Capture the cell that displays the provided text and extract its (x, y) central coordinate. 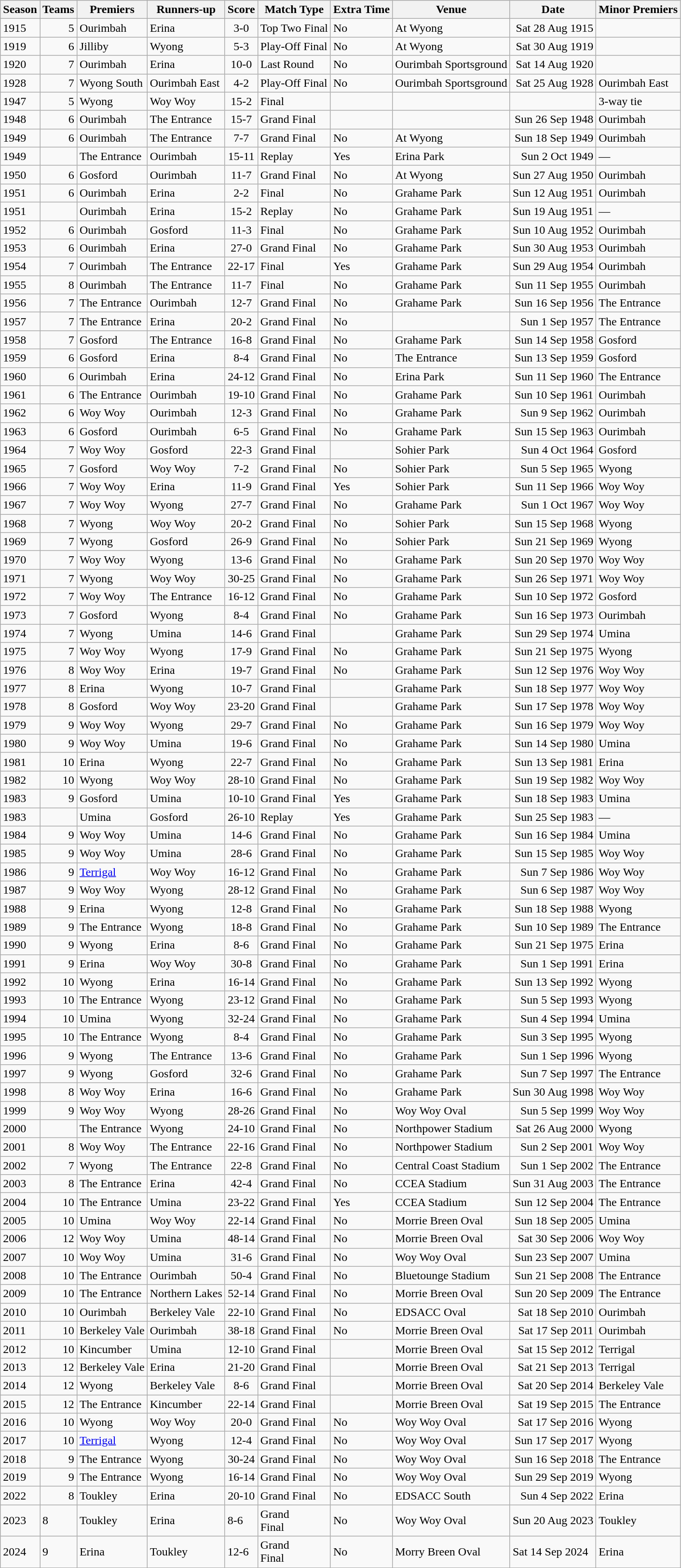
Sun 6 Sep 1987 (553, 890)
Sun 5 Sep 1965 (553, 468)
1965 (20, 468)
Sat 26 Aug 2000 (553, 1129)
20-0 (241, 1422)
2012 (20, 1349)
1958 (20, 340)
27-0 (241, 248)
Sun 19 Aug 1951 (553, 211)
1982 (20, 780)
2016 (20, 1422)
Sun 11 Sep 1960 (553, 376)
Sun 4 Sep 1994 (553, 1019)
Sun 1 Sep 1996 (553, 1055)
Sun 1 Sep 1991 (553, 964)
Sun 7 Sep 1986 (553, 872)
Top Two Final (294, 28)
15-7 (241, 120)
1978 (20, 707)
24-10 (241, 1129)
1954 (20, 267)
Sun 10 Aug 1952 (553, 230)
Sun 16 Sep 1956 (553, 303)
Sun 2 Sep 2001 (553, 1147)
Sat 14 Aug 1920 (553, 65)
12-6 (241, 1552)
19-6 (241, 743)
Sat 20 Sep 2014 (553, 1385)
7-7 (241, 138)
32-24 (241, 1019)
Bluetounge Stadium (451, 1275)
22-3 (241, 450)
1969 (20, 542)
2011 (20, 1330)
1920 (20, 65)
42-4 (241, 1184)
EDSACC South (451, 1496)
Sun 1 Sep 2002 (553, 1166)
Sun 18 Sep 1949 (553, 138)
1963 (20, 431)
Sun 26 Sep 1948 (553, 120)
12-8 (241, 909)
2014 (20, 1385)
12-4 (241, 1441)
Sat 30 Aug 1919 (553, 46)
52-14 (241, 1294)
Sun 27 Aug 1950 (553, 174)
Sun 15 Sep 1963 (553, 431)
Season (20, 10)
2005 (20, 1220)
Sun 1 Oct 1967 (553, 505)
Northern Lakes (186, 1294)
Sun 16 Sep 2018 (553, 1459)
1915 (20, 28)
Teams (58, 10)
29-7 (241, 725)
Jilliby (112, 46)
21-20 (241, 1367)
Sun 2 Oct 1949 (553, 156)
Sun 5 Sep 1993 (553, 1000)
1959 (20, 358)
Sat 25 Aug 1928 (553, 83)
1995 (20, 1037)
23-22 (241, 1202)
1974 (20, 633)
1996 (20, 1055)
2010 (20, 1312)
Extra Time (361, 10)
Sun 10 Sep 1961 (553, 395)
1984 (20, 835)
10-7 (241, 688)
Sun 13 Sep 1959 (553, 358)
Sun 12 Aug 1951 (553, 193)
2-2 (241, 193)
1956 (20, 303)
1987 (20, 890)
11-3 (241, 230)
23-12 (241, 1000)
Sun 17 Sep 1978 (553, 707)
Last Round (294, 65)
30-25 (241, 578)
1990 (20, 945)
Sun 29 Aug 1954 (553, 267)
Central Coast Stadium (451, 1166)
Sat 21 Sep 2013 (553, 1367)
1972 (20, 597)
Sun 9 Sep 1962 (553, 413)
1979 (20, 725)
1952 (20, 230)
Sun 20 Sep 2009 (553, 1294)
Wyong South (112, 83)
1988 (20, 909)
2024 (20, 1552)
Premiers (112, 10)
Sun 15 Sep 1968 (553, 523)
1994 (20, 1019)
Sat 14 Sep 2024 (553, 1552)
EDSACC Oval (451, 1312)
2015 (20, 1404)
1976 (20, 670)
1992 (20, 982)
6-5 (241, 431)
5-3 (241, 46)
12-7 (241, 303)
1980 (20, 743)
16-8 (241, 340)
Sun 7 Sep 1997 (553, 1073)
19-7 (241, 670)
Sun 13 Sep 1981 (553, 762)
1968 (20, 523)
Sun 21 Sep 2008 (553, 1275)
1948 (20, 120)
Sun 20 Sep 1970 (553, 560)
22-10 (241, 1312)
1961 (20, 395)
1953 (20, 248)
Sun 11 Sep 1955 (553, 285)
Sun 20 Aug 2023 (553, 1520)
Sat 28 Aug 1915 (553, 28)
1928 (20, 83)
Morry Breen Oval (451, 1552)
2000 (20, 1129)
1966 (20, 486)
Sun 17 Sep 2017 (553, 1441)
Sun 15 Sep 1985 (553, 854)
22-16 (241, 1147)
Sat 19 Sep 2015 (553, 1404)
1986 (20, 872)
Sun 16 Sep 1984 (553, 835)
1960 (20, 376)
Minor Premiers (639, 10)
Sun 18 Sep 1988 (553, 909)
18-8 (241, 927)
Venue (451, 10)
22-17 (241, 267)
10-10 (241, 798)
Sun 18 Sep 1977 (553, 688)
1981 (20, 762)
19-10 (241, 395)
Score (241, 10)
24-12 (241, 376)
50-4 (241, 1275)
27-7 (241, 505)
48-14 (241, 1239)
12-3 (241, 413)
Date (553, 10)
12-10 (241, 1349)
1970 (20, 560)
1919 (20, 46)
2019 (20, 1477)
Sun 5 Sep 1999 (553, 1110)
2007 (20, 1257)
Sun 14 Sep 1980 (553, 743)
Sun 4 Sep 2022 (553, 1496)
2023 (20, 1520)
1975 (20, 652)
Sun 18 Sep 1983 (553, 798)
Sun 19 Sep 1982 (553, 780)
1977 (20, 688)
Sun 16 Sep 1979 (553, 725)
2008 (20, 1275)
Sun 13 Sep 1992 (553, 982)
1989 (20, 927)
1955 (20, 285)
Sun 31 Aug 2003 (553, 1184)
7-2 (241, 468)
2002 (20, 1166)
Sun 30 Aug 1998 (553, 1092)
16-6 (241, 1092)
Sat 30 Sep 2006 (553, 1239)
Sun 14 Sep 1958 (553, 340)
38-18 (241, 1330)
11-9 (241, 486)
1967 (20, 505)
2009 (20, 1294)
28-10 (241, 780)
Sun 10 Sep 1989 (553, 927)
28-6 (241, 854)
30-24 (241, 1459)
2017 (20, 1441)
Runners-up (186, 10)
Sun 25 Sep 1983 (553, 817)
26-9 (241, 542)
17-9 (241, 652)
1971 (20, 578)
3-way tie (639, 101)
30-8 (241, 964)
Sun 18 Sep 2005 (553, 1220)
1999 (20, 1110)
Sun 1 Sep 1957 (553, 322)
Sun 21 Sep 1969 (553, 542)
2018 (20, 1459)
Sun 16 Sep 1973 (553, 615)
2004 (20, 1202)
Sat 18 Sep 2010 (553, 1312)
1964 (20, 450)
4-2 (241, 83)
28-26 (241, 1110)
Sun 12 Sep 2004 (553, 1202)
10-0 (241, 65)
1962 (20, 413)
Sun 29 Sep 1974 (553, 633)
28-12 (241, 890)
22-7 (241, 762)
1998 (20, 1092)
1985 (20, 854)
Sun 11 Sep 1966 (553, 486)
Sat 17 Sep 2011 (553, 1330)
Sun 12 Sep 1976 (553, 670)
1993 (20, 1000)
23-20 (241, 707)
2003 (20, 1184)
Sun 10 Sep 1972 (553, 597)
Sat 15 Sep 2012 (553, 1349)
2006 (20, 1239)
3-0 (241, 28)
26-10 (241, 817)
2001 (20, 1147)
Sun 3 Sep 1995 (553, 1037)
1991 (20, 964)
2022 (20, 1496)
32-6 (241, 1073)
Match Type (294, 10)
Sun 29 Sep 2019 (553, 1477)
22-8 (241, 1166)
Sun 30 Aug 1953 (553, 248)
2013 (20, 1367)
1950 (20, 174)
15-11 (241, 156)
Sun 23 Sep 2007 (553, 1257)
Sun 26 Sep 1971 (553, 578)
20-10 (241, 1496)
Sun 4 Oct 1964 (553, 450)
1957 (20, 322)
Sat 17 Sep 2016 (553, 1422)
1997 (20, 1073)
1973 (20, 615)
1947 (20, 101)
31-6 (241, 1257)
